Determine the (x, y) coordinate at the center of the cell enclosing the given text.  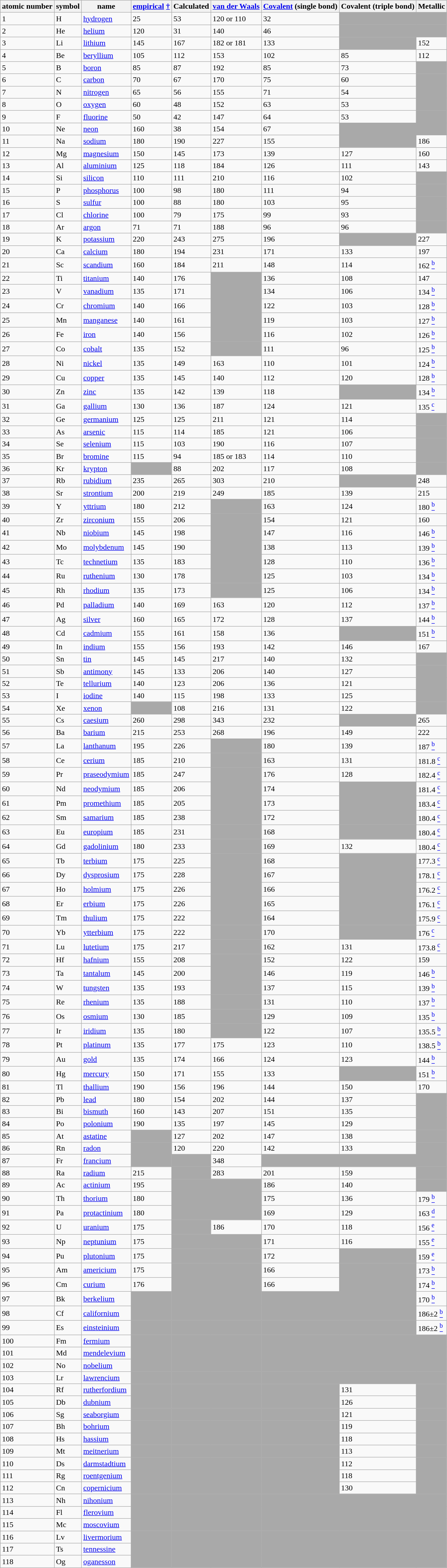
Cs (68, 720)
41 (27, 533)
He (68, 31)
magnesium (106, 154)
20 (27, 252)
tungsten (106, 988)
xenon (106, 708)
178 (191, 576)
lithium (106, 43)
5 (27, 68)
Mn (68, 320)
terbium (106, 860)
gadolinium (106, 846)
58 (27, 760)
207 (236, 1112)
78 (27, 1045)
silicon (106, 178)
174 b (432, 1284)
298 (191, 720)
26 (27, 334)
Li (68, 43)
C (68, 80)
Ds (68, 1463)
carbon (106, 80)
Covalent (single bond) (300, 6)
23 (27, 292)
148 (300, 265)
33 (27, 432)
Sb (68, 671)
van der Waals (236, 6)
promethium (106, 803)
151 (300, 1112)
bromine (106, 456)
Zn (68, 392)
82 (27, 1099)
mendelevium (106, 1353)
fluorine (106, 117)
F (68, 117)
praseodymium (106, 775)
einsteinium (106, 1327)
hydrogen (106, 19)
caesium (106, 720)
dysprosium (106, 875)
curium (106, 1284)
plutonium (106, 1256)
30 (27, 392)
chlorine (106, 215)
nitrogen (106, 92)
iron (106, 334)
niobium (106, 533)
Eu (68, 832)
52 (27, 683)
lutetium (106, 947)
Np (68, 1242)
thulium (106, 918)
4 (27, 55)
163 d (432, 1213)
Ne (68, 129)
As (68, 432)
neon (106, 129)
40 (27, 520)
243 (191, 239)
copper (106, 377)
phosphorus (106, 190)
36 (27, 469)
170 b (432, 1299)
Cu (68, 377)
Covalent (triple bond) (377, 6)
zinc (106, 392)
nihonium (106, 1500)
343 (236, 720)
bismuth (106, 1112)
Ts (68, 1549)
27 (27, 349)
name (106, 6)
1 (27, 19)
Ca (68, 252)
Tm (68, 918)
Gd (68, 846)
2 (27, 31)
104 (27, 1390)
92 (27, 1227)
158 (236, 634)
Sn (68, 659)
Ce (68, 760)
247 (191, 775)
183.4 c (432, 803)
cerium (106, 760)
10 (27, 129)
Ra (68, 1173)
Tb (68, 860)
Pd (68, 605)
O (68, 104)
178.1 c (432, 875)
Og (68, 1562)
krypton (106, 469)
hafnium (106, 960)
silver (106, 619)
66 (27, 875)
83 (27, 1112)
Ba (68, 733)
samarium (106, 817)
oganesson (106, 1562)
219 (191, 493)
Sg (68, 1414)
138.5 b (432, 1045)
helium (106, 31)
248 (432, 481)
9 (27, 117)
120 or 110 (236, 19)
348 (236, 1161)
55 (27, 720)
radium (106, 1173)
rubidium (106, 481)
flerovium (106, 1512)
16 (27, 203)
192 (236, 68)
43 (27, 562)
Ta (68, 973)
268 (236, 733)
seaborgium (106, 1414)
39 (27, 506)
Am (68, 1270)
86 (27, 1148)
copernicium (106, 1488)
Al (68, 166)
Er (68, 904)
Lr (68, 1378)
Pr (68, 775)
18 (27, 227)
atomic number (27, 6)
216 (236, 708)
Cl (68, 215)
91 (27, 1213)
fermium (106, 1341)
Sm (68, 817)
Po (68, 1124)
protactinium (106, 1213)
chromium (106, 306)
rhenium (106, 1002)
Zr (68, 520)
B (68, 68)
Be (68, 55)
156 e (432, 1227)
97 (27, 1299)
81 (27, 1087)
tennessine (106, 1549)
Cr (68, 306)
meitnerium (106, 1451)
Nb (68, 533)
gallium (106, 406)
59 (27, 775)
Nh (68, 1500)
125 b (432, 349)
177.3 c (432, 860)
Es (68, 1327)
11 (27, 141)
titanium (106, 278)
I (68, 696)
Th (68, 1199)
Pu (68, 1256)
Ho (68, 889)
radon (106, 1148)
155 e (432, 1242)
Co (68, 349)
17 (27, 215)
8 (27, 104)
Md (68, 1353)
Cf (68, 1313)
americium (106, 1270)
cadmium (106, 634)
35 (27, 456)
47 (27, 619)
Pa (68, 1213)
238 (191, 817)
osmium (106, 1016)
Bi (68, 1112)
6 (27, 80)
holmium (106, 889)
indium (106, 647)
vanadium (106, 292)
Os (68, 1016)
europium (106, 832)
159 e (432, 1256)
argon (106, 227)
Tc (68, 562)
Fl (68, 1512)
Rb (68, 481)
oxygen (106, 104)
manganese (106, 320)
22 (27, 278)
19 (27, 239)
calcium (106, 252)
77 (27, 1031)
13 (27, 166)
183 (191, 562)
Ir (68, 1031)
Rh (68, 591)
Si (68, 178)
Sc (68, 265)
lead (106, 1099)
Cn (68, 1488)
V (68, 292)
neptunium (106, 1242)
176 c (432, 933)
Hs (68, 1439)
Lu (68, 947)
Hg (68, 1074)
181.8 c (432, 760)
strontium (106, 493)
181.4 c (432, 789)
72 (27, 960)
livermorium (106, 1537)
Kr (68, 469)
Mg (68, 154)
germanium (106, 420)
sodium (106, 141)
roentgenium (106, 1476)
208 (191, 960)
beryllium (106, 55)
iodine (106, 696)
201 (300, 1173)
Cm (68, 1284)
lawrencium (106, 1378)
Fe (68, 334)
K (68, 239)
205 (191, 803)
Db (68, 1402)
34 (27, 444)
Au (68, 1060)
francium (106, 1161)
124 b (432, 363)
boron (106, 68)
21 (27, 265)
232 (300, 720)
62 (27, 817)
12 (27, 154)
thorium (106, 1199)
Yb (68, 933)
187 b (432, 746)
173.8 c (432, 947)
Te (68, 683)
actinium (106, 1185)
127 b (432, 320)
29 (27, 377)
Hf (68, 960)
283 (236, 1173)
69 (27, 918)
253 (191, 733)
Cd (68, 634)
57 (27, 746)
Fr (68, 1161)
Rn (68, 1148)
Tl (68, 1087)
aluminium (106, 166)
scandium (106, 265)
potassium (106, 239)
Pt (68, 1045)
Nd (68, 789)
136 b (432, 562)
Ga (68, 406)
179 b (432, 1199)
Calculated (191, 6)
74 (27, 988)
Mc (68, 1525)
thallium (106, 1087)
Mo (68, 547)
polonium (106, 1124)
antimony (106, 671)
Ar (68, 227)
76 (27, 1016)
182.4 c (432, 775)
49 (27, 647)
28 (27, 363)
249 (236, 493)
nobelium (106, 1365)
Mt (68, 1451)
neodymium (106, 789)
Dy (68, 875)
51 (27, 671)
platinum (106, 1045)
Bh (68, 1427)
180 b (432, 506)
dubnium (106, 1402)
260 (151, 720)
mercury (106, 1074)
P (68, 190)
135.5 b (432, 1031)
176.1 c (432, 904)
3 (27, 43)
arsenic (106, 432)
Fm (68, 1341)
Re (68, 1002)
14 (27, 178)
187 (236, 406)
Lv (68, 1537)
37 (27, 481)
uranium (106, 1227)
194 (191, 252)
La (68, 746)
At (68, 1136)
Ge (68, 420)
182 or 181 (236, 43)
Rg (68, 1476)
technetium (106, 562)
sulfur (106, 203)
84 (27, 1124)
selenium (106, 444)
symbol (68, 6)
empirical † (151, 6)
palladium (106, 605)
tellurium (106, 683)
90 (27, 1199)
zirconium (106, 520)
Ag (68, 619)
303 (236, 481)
Na (68, 141)
Pm (68, 803)
185 or 183 (236, 456)
212 (191, 506)
24 (27, 306)
Pb (68, 1099)
Metallic (432, 6)
barium (106, 733)
molybdenum (106, 547)
233 (191, 846)
44 (27, 576)
W (68, 988)
californium (106, 1313)
164 (300, 918)
yttrium (106, 506)
hassium (106, 1439)
cobalt (106, 349)
erbium (106, 904)
Ac (68, 1185)
68 (27, 904)
gold (106, 1060)
80 (27, 1074)
No (68, 1365)
15 (27, 190)
S (68, 203)
moscovium (106, 1525)
Sr (68, 493)
ytterbium (106, 933)
61 (27, 803)
lanthanum (106, 746)
175.9 c (432, 918)
ruthenium (106, 576)
153 (236, 55)
176.2 c (432, 889)
darmstadtium (106, 1463)
In (68, 647)
89 (27, 1185)
135 b (432, 1016)
45 (27, 591)
U (68, 1227)
astatine (106, 1136)
H (68, 19)
7 (27, 92)
Ni (68, 363)
iridium (106, 1031)
228 (191, 875)
225 (191, 860)
275 (236, 239)
Br (68, 456)
Ru (68, 576)
tin (106, 659)
nickel (106, 363)
N (68, 92)
rhodium (106, 591)
tantalum (106, 973)
126 b (432, 334)
Rf (68, 1390)
177 (191, 1045)
134 (300, 292)
Ti (68, 278)
rutherfordium (106, 1390)
162 b (432, 265)
berkelium (106, 1299)
173 b (432, 1270)
Se (68, 444)
bohrium (106, 1427)
Bk (68, 1299)
Xe (68, 708)
235 (151, 481)
135 c (432, 406)
Y (68, 506)
162 (300, 947)
